Find where the given text appears and provide that cell's center as (X, Y) coordinate. 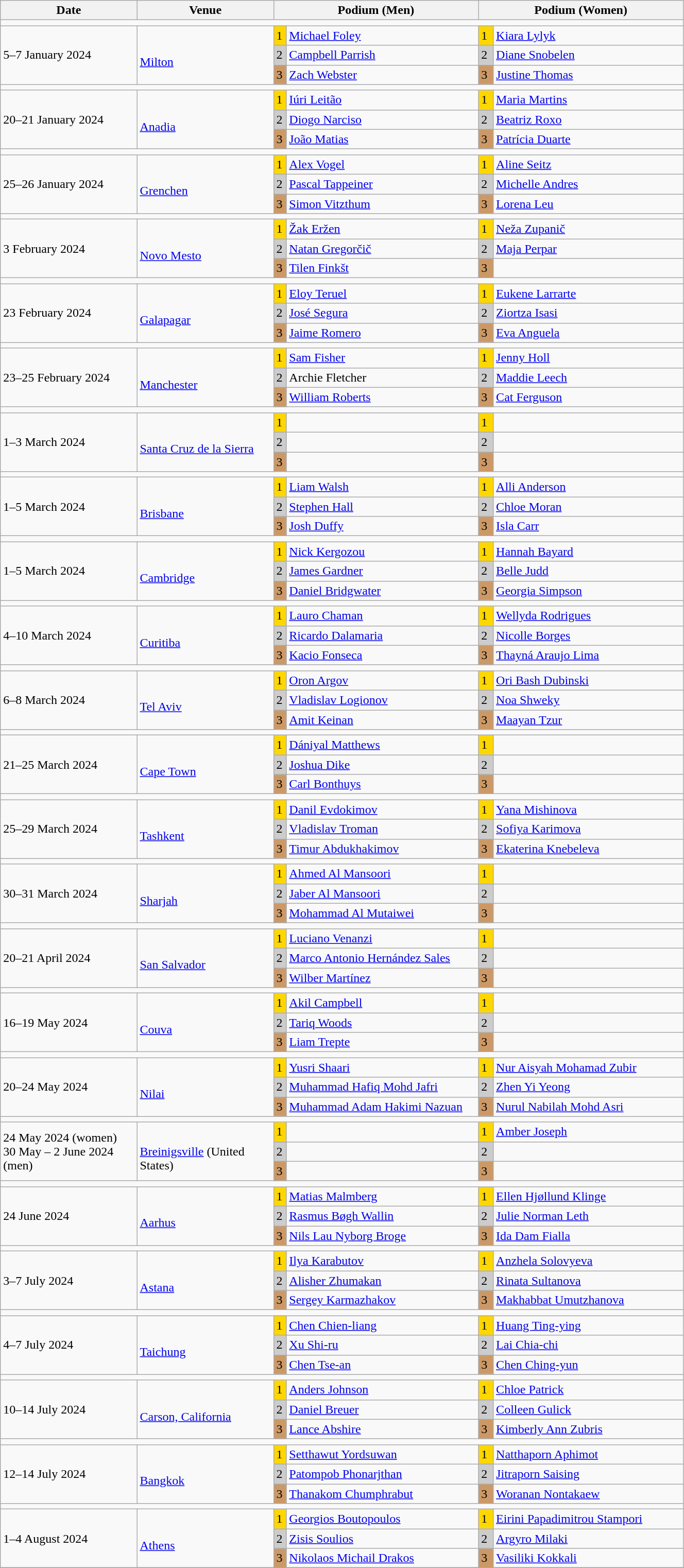
Isla Carr (588, 526)
Stephen Hall (382, 507)
Yana Mishinova (588, 809)
Michelle Andres (588, 184)
Liam Walsh (382, 487)
Sergey Karmazhakov (382, 1300)
Milton (205, 55)
25–29 March 2024 (69, 829)
José Segura (382, 313)
Chloe Patrick (588, 1390)
Diane Snobelen (588, 55)
Nurul Nabilah Mohd Asri (588, 1107)
Athens (205, 1539)
Liam Trepte (382, 1042)
Cambridge (205, 571)
Astana (205, 1281)
Nilai (205, 1087)
Kiara Lylyk (588, 36)
Venue (205, 10)
Simon Vitzthum (382, 203)
Nur Aisyah Mohamad Zubir (588, 1067)
Breinigsville (United States) (205, 1151)
Daniel Bridgwater (382, 591)
Tel Aviv (205, 700)
Wellyda Rodrigues (588, 616)
Luciano Venanzi (382, 938)
Ilya Karabutov (382, 1261)
Sharjah (205, 893)
24 June 2024 (69, 1216)
16–19 May 2024 (69, 1023)
Alisher Zhumakan (382, 1281)
Alli Anderson (588, 487)
Podium (Men) (376, 10)
Lance Abshire (382, 1429)
Archie Fletcher (382, 377)
Jaime Romero (382, 333)
Couva (205, 1023)
20–24 May 2024 (69, 1087)
Chloe Moran (588, 507)
12–14 July 2024 (69, 1474)
Podium (Women) (581, 10)
San Salvador (205, 958)
Anadia (205, 119)
Xu Shi-ru (382, 1345)
Patrícia Duarte (588, 139)
20–21 January 2024 (69, 119)
Brisbane (205, 507)
Cape Town (205, 765)
Galapagar (205, 313)
10–14 July 2024 (69, 1409)
3 February 2024 (69, 249)
Zhen Yi Yeong (588, 1087)
Kimberly Ann Zubris (588, 1429)
Oron Argov (382, 680)
Eva Anguela (588, 333)
Tilen Finkšt (382, 268)
Nikolaos Michail Drakos (382, 1558)
Daniel Breuer (382, 1409)
Eloy Teruel (382, 294)
Ricardo Dalamaria (382, 635)
Neža Zupanič (588, 229)
30–31 March 2024 (69, 893)
Ori Bash Dubinski (588, 680)
Yusri Shaari (382, 1067)
Belle Judd (588, 571)
Diogo Narciso (382, 119)
Grenchen (205, 184)
Rasmus Bøgh Wallin (382, 1216)
Santa Cruz de la Sierra (205, 442)
Akil Campbell (382, 1003)
Anzhela Solovyeva (588, 1261)
Lorena Leu (588, 203)
3–7 July 2024 (69, 1281)
Michael Foley (382, 36)
Dániyal Matthews (382, 745)
Maddie Leech (588, 377)
Vladislav Logionov (382, 700)
Timur Abdukhakimov (382, 849)
Alex Vogel (382, 164)
Marco Antonio Hernández Sales (382, 958)
Aline Seitz (588, 164)
Josh Duffy (382, 526)
Vladislav Troman (382, 829)
Sam Fisher (382, 358)
4–7 July 2024 (69, 1345)
Maja Perpar (588, 249)
Mohammad Al Mutaiwei (382, 913)
Setthawut Yordsuwan (382, 1454)
Danil Evdokimov (382, 809)
Maria Martins (588, 100)
Muhammad Hafiq Mohd Jafri (382, 1087)
Georgia Simpson (588, 591)
Thanakom Chumphrabut (382, 1494)
Chen Chien-liang (382, 1325)
Patompob Phonarjthan (382, 1474)
Matias Malmberg (382, 1196)
Ziortza Isasi (588, 313)
Date (69, 10)
Taichung (205, 1345)
Kacio Fonseca (382, 655)
Nick Kergozou (382, 552)
Natthaporn Aphimot (588, 1454)
Woranan Nontakaew (588, 1494)
Ida Dam Fialla (588, 1235)
Manchester (205, 377)
João Matias (382, 139)
Lauro Chaman (382, 616)
Ekaterina Knebeleva (588, 849)
Jaber Al Mansoori (382, 893)
Iúri Leitão (382, 100)
Tariq Woods (382, 1023)
25–26 January 2024 (69, 184)
Anders Johnson (382, 1390)
Wilber Martínez (382, 978)
Eirini Papadimitrou Stampori (588, 1519)
Bangkok (205, 1474)
Pascal Tappeiner (382, 184)
23–25 February 2024 (69, 377)
Julie Norman Leth (588, 1216)
4–10 March 2024 (69, 635)
Thayná Araujo Lima (588, 655)
Curitiba (205, 635)
21–25 March 2024 (69, 765)
Colleen Gulick (588, 1409)
Aarhus (205, 1216)
Chen Tse-an (382, 1365)
Amber Joseph (588, 1132)
1–3 March 2024 (69, 442)
Nicolle Borges (588, 635)
Nils Lau Nyborg Broge (382, 1235)
Zisis Soulios (382, 1539)
1–4 August 2024 (69, 1539)
Zach Webster (382, 75)
Lai Chia-chi (588, 1345)
Rinata Sultanova (588, 1281)
23 February 2024 (69, 313)
Carl Bonthuys (382, 784)
William Roberts (382, 397)
Ellen Hjøllund Klinge (588, 1196)
Cat Ferguson (588, 397)
Tashkent (205, 829)
Muhammad Adam Hakimi Nazuan (382, 1107)
24 May 2024 (women)30 May – 2 June 2024 (men) (69, 1151)
Sofiya Karimova (588, 829)
Argyro Milaki (588, 1539)
Maayan Tzur (588, 719)
Beatriz Roxo (588, 119)
Natan Gregorčič (382, 249)
Noa Shweky (588, 700)
20–21 April 2024 (69, 958)
Eukene Larrarte (588, 294)
Jitraporn Saising (588, 1474)
Novo Mesto (205, 249)
5–7 January 2024 (69, 55)
Joshua Dike (382, 765)
Amit Keinan (382, 719)
Makhabbat Umutzhanova (588, 1300)
Jenny Holl (588, 358)
Campbell Parrish (382, 55)
Ahmed Al Mansoori (382, 874)
Chen Ching-yun (588, 1365)
James Gardner (382, 571)
Vasiliki Kokkali (588, 1558)
Justine Thomas (588, 75)
Georgios Boutopoulos (382, 1519)
Žak Eržen (382, 229)
Hannah Bayard (588, 552)
Huang Ting-ying (588, 1325)
6–8 March 2024 (69, 700)
Carson, California (205, 1409)
